Output the (X, Y) coordinate of the center of the cell containing the given text.  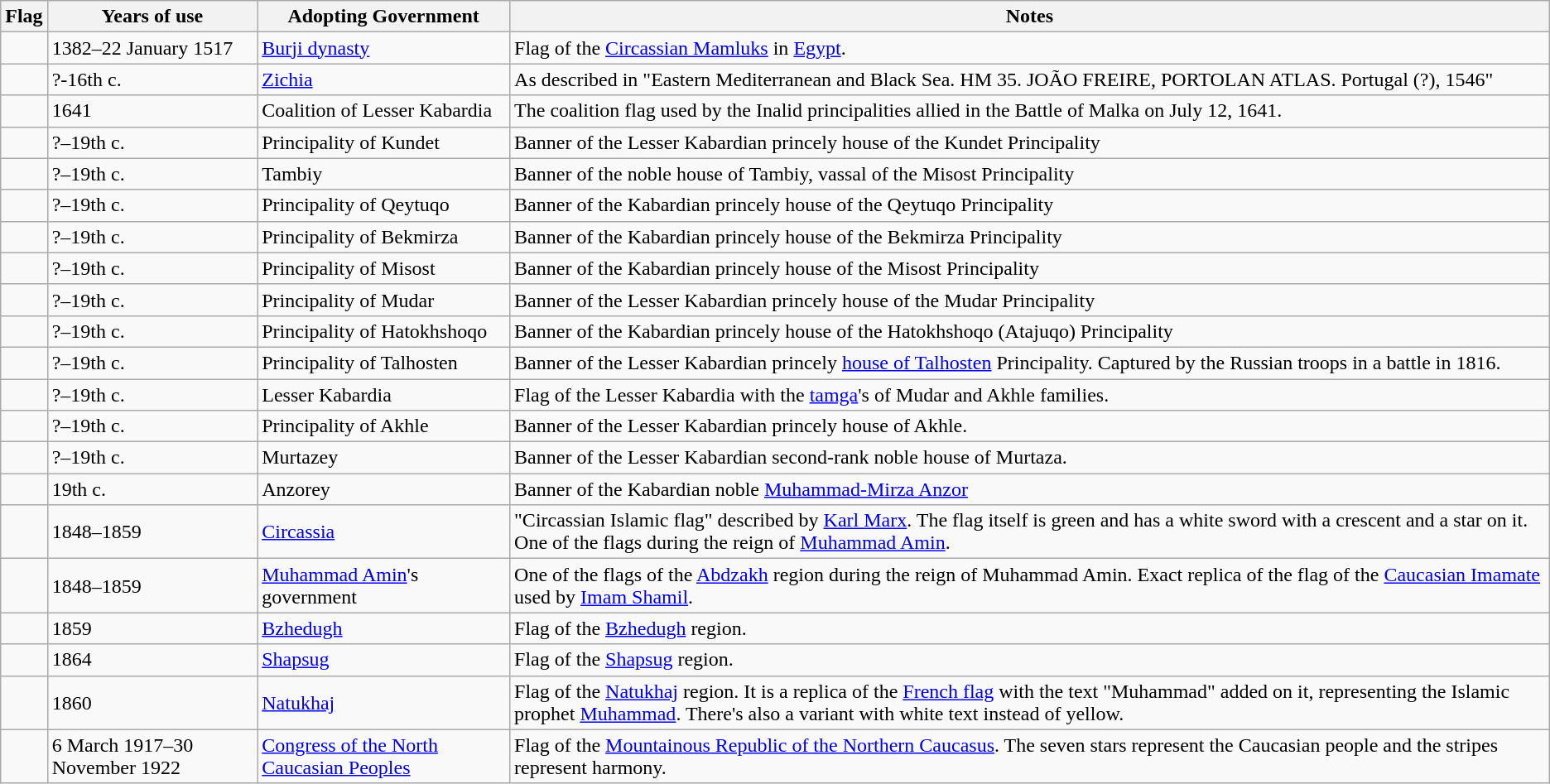
Flag of the Mountainous Republic of the Northern Caucasus. The seven stars represent the Caucasian people and the stripes represent harmony. (1030, 757)
Banner of the Kabardian noble Muhammad-Mirza Anzor (1030, 489)
1864 (152, 660)
Bzhedugh (384, 628)
Principality of Hatokhshoqo (384, 331)
Natukhaj (384, 702)
Banner of the Kabardian princely house of the Misost Principality (1030, 268)
1382–22 January 1517 (152, 48)
Banner of the Lesser Kabardian princely house of Akhle. (1030, 426)
Coalition of Lesser Kabardia (384, 111)
Tambiy (384, 174)
Flag of the Lesser Kabardia with the tamga's of Mudar and Akhle families. (1030, 395)
Banner of the Kabardian princely house of the Qeytuqo Principality (1030, 205)
Principality of Talhosten (384, 363)
Banner of the Lesser Kabardian princely house of the Mudar Principality (1030, 300)
Banner of the Kabardian princely house of the Bekmirza Principality (1030, 237)
Principality of Kundet (384, 142)
Banner of the Lesser Kabardian princely house of Talhosten Principality. Captured by the Russian troops in a battle in 1816. (1030, 363)
Adopting Government (384, 17)
Principality of Mudar (384, 300)
1859 (152, 628)
Flag of the Shapsug region. (1030, 660)
Anzorey (384, 489)
Principality of Bekmirza (384, 237)
Flag (24, 17)
Flag of the Bzhedugh region. (1030, 628)
The coalition flag used by the Inalid principalities allied in the Battle of Malka on July 12, 1641. (1030, 111)
One of the flags of the Abdzakh region during the reign of Muhammad Amin. Exact replica of the flag of the Caucasian Imamate used by Imam Shamil. (1030, 586)
Principality of Qeytuqo (384, 205)
Notes (1030, 17)
Burji dynasty (384, 48)
Banner of the Lesser Kabardian second-rank noble house of Murtaza. (1030, 458)
1641 (152, 111)
Banner of the Lesser Kabardian princely house of the Kundet Principality (1030, 142)
Principality of Akhle (384, 426)
Circassia (384, 531)
6 March 1917–30 November 1922 (152, 757)
Banner of the Kabardian princely house of the Hatokhshoqo (Atajuqo) Principality (1030, 331)
Congress of the North Caucasian Peoples (384, 757)
Years of use (152, 17)
1860 (152, 702)
Murtazey (384, 458)
Flag of the Circassian Mamluks in Egypt. (1030, 48)
Zichia (384, 79)
Banner of the noble house of Tambiy, vassal of the Misost Principality (1030, 174)
Principality of Misost (384, 268)
As described in "Eastern Mediterranean and Black Sea. HM 35. JOÃO FREIRE, PORTOLAN ATLAS. Portugal (?), 1546" (1030, 79)
Muhammad Amin's government (384, 586)
19th c. (152, 489)
?-16th c. (152, 79)
Lesser Kabardia (384, 395)
Shapsug (384, 660)
